Return the [x, y] coordinate for the center point of the cell that contains the specified text.  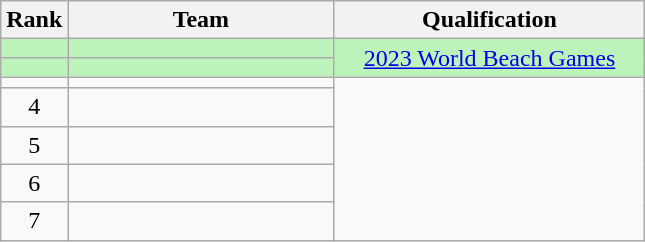
7 [34, 221]
4 [34, 107]
Qualification [490, 20]
2023 World Beach Games [490, 58]
6 [34, 183]
Rank [34, 20]
Team [201, 20]
5 [34, 145]
